Capture the cell that displays the provided text and extract its (X, Y) central coordinate. 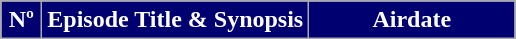
Airdate (412, 20)
Nº (22, 20)
Episode Title & Synopsis (176, 20)
